Locate the cell with the specified text and output its (X, Y) center coordinate. 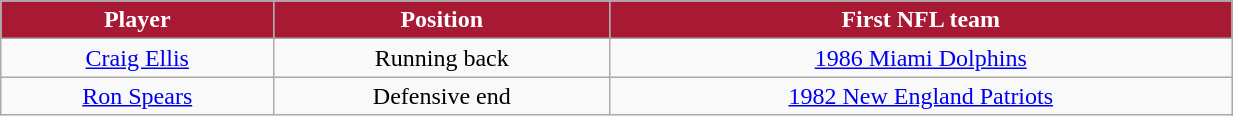
Craig Ellis (138, 58)
1986 Miami Dolphins (921, 58)
Defensive end (442, 96)
Running back (442, 58)
Ron Spears (138, 96)
Position (442, 20)
1982 New England Patriots (921, 96)
Player (138, 20)
First NFL team (921, 20)
